Locate the cell with the specified text and output its [X, Y] center coordinate. 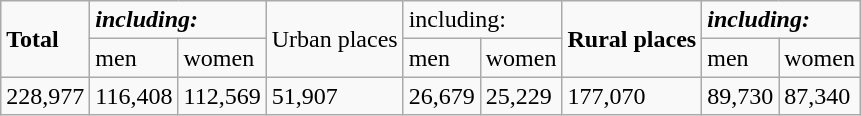
Urban places [334, 39]
177,070 [632, 96]
89,730 [740, 96]
25,229 [521, 96]
Rural places [632, 39]
228,977 [46, 96]
87,340 [820, 96]
26,679 [442, 96]
51,907 [334, 96]
112,569 [222, 96]
116,408 [134, 96]
Total [46, 39]
